Identify which cell holds the provided text, then report its [x, y] central coordinate. 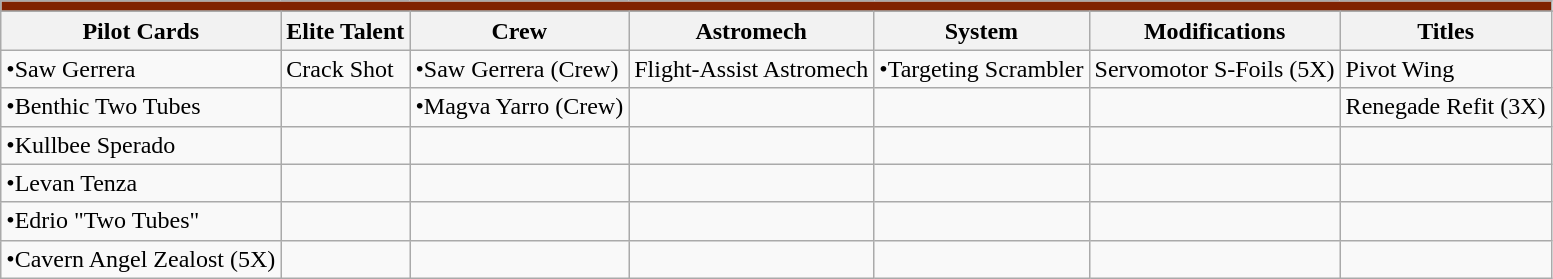
•Edrio "Two Tubes" [141, 221]
•Saw Gerrera (Crew) [520, 69]
Crack Shot [346, 69]
•Magva Yarro (Crew) [520, 107]
Modifications [1214, 31]
•Saw Gerrera [141, 69]
Crew [520, 31]
Pilot Cards [141, 31]
•Levan Tenza [141, 183]
System [982, 31]
•Kullbee Sperado [141, 145]
Elite Talent [346, 31]
Astromech [752, 31]
Flight-Assist Astromech [752, 69]
•Cavern Angel Zealost (5X) [141, 259]
•Targeting Scrambler [982, 69]
•Benthic Two Tubes [141, 107]
Renegade Refit (3X) [1446, 107]
Servomotor S-Foils (5X) [1214, 69]
Titles [1446, 31]
Pivot Wing [1446, 69]
